Output the [x, y] coordinate of the center of the cell containing the given text.  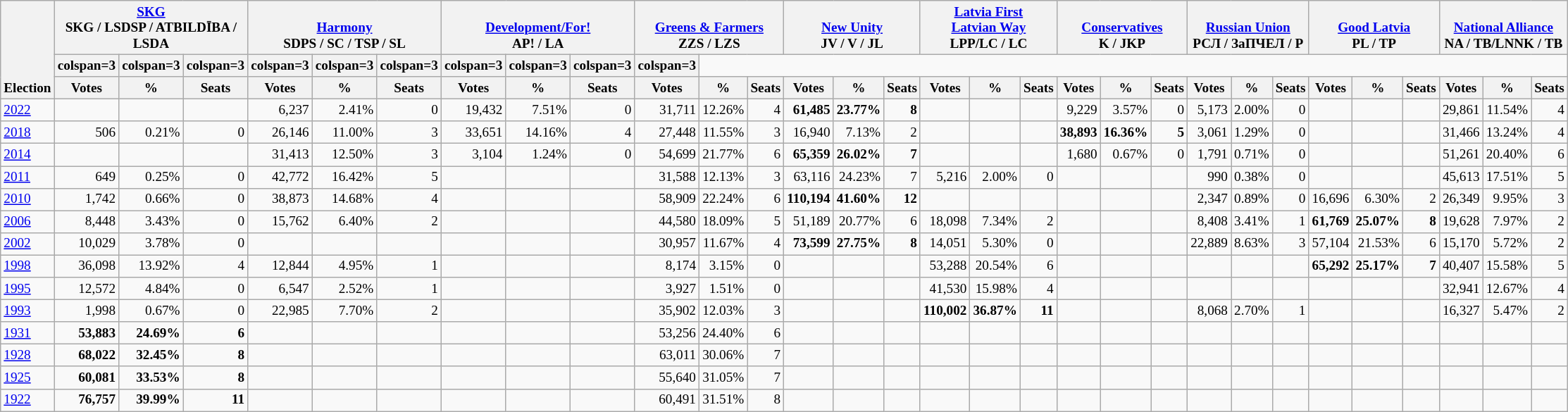
22,889 [1209, 244]
8,174 [667, 266]
National AllianceNA / TB/LNNK / TB [1503, 28]
53,288 [945, 266]
36.87% [995, 311]
32.45% [151, 356]
506 [87, 132]
15,170 [1461, 244]
18,098 [945, 222]
2018 [27, 132]
2011 [27, 177]
31.05% [723, 377]
22.24% [723, 199]
12.50% [344, 155]
33,651 [473, 132]
1928 [27, 356]
41,530 [945, 289]
61,485 [809, 110]
36,098 [87, 266]
33.53% [151, 377]
2002 [27, 244]
11.54% [1507, 110]
1995 [27, 289]
2.52% [344, 289]
45,613 [1461, 177]
11.00% [344, 132]
3,061 [1209, 132]
3.78% [151, 244]
5.72% [1507, 244]
7.13% [859, 132]
31,466 [1461, 132]
7.97% [1507, 222]
8,068 [1209, 311]
Russian UnionРСЛ / ЗаПЧЕЛ / P [1248, 28]
1.29% [1252, 132]
Development/For!AP! / LA [538, 28]
1931 [27, 333]
2022 [27, 110]
8.63% [1252, 244]
1,742 [87, 199]
76,757 [87, 400]
2006 [27, 222]
2010 [27, 199]
HarmonySDPS / SC / TSP / SL [345, 28]
73,599 [809, 244]
3.15% [723, 266]
0.25% [151, 177]
3,104 [473, 155]
1925 [27, 377]
53,883 [87, 333]
5.30% [995, 244]
63,011 [667, 356]
14.16% [538, 132]
110,002 [945, 311]
Greens & FarmersZZS / LZS [709, 28]
3.43% [151, 222]
26.02% [859, 155]
4.84% [151, 289]
7.51% [538, 110]
29,861 [1461, 110]
ConservativesK / JKP [1121, 28]
12 [902, 199]
6.30% [1378, 199]
3,927 [667, 289]
0.66% [151, 199]
1.24% [538, 155]
10,029 [87, 244]
15.58% [1507, 266]
38,893 [1078, 132]
30.06% [723, 356]
20.77% [859, 222]
New UnityJV / V / JL [852, 28]
38,873 [280, 199]
5.47% [1507, 311]
1993 [27, 311]
19,628 [1461, 222]
26,146 [280, 132]
2,347 [1209, 199]
24.69% [151, 333]
16,696 [1331, 199]
32,941 [1461, 289]
25.07% [1378, 222]
3.57% [1126, 110]
60,081 [87, 377]
6.40% [344, 222]
0.71% [1252, 155]
1,680 [1078, 155]
23.77% [859, 110]
16.42% [344, 177]
14,051 [945, 244]
44,580 [667, 222]
40,407 [1461, 266]
42,772 [280, 177]
8,408 [1209, 222]
5,216 [945, 177]
21.77% [723, 155]
9,229 [1078, 110]
21.53% [1378, 244]
15,762 [280, 222]
27.75% [859, 244]
990 [1209, 177]
1,998 [87, 311]
60,491 [667, 400]
0.21% [151, 132]
26,349 [1461, 199]
0.38% [1252, 177]
15.98% [995, 289]
41.60% [859, 199]
39.99% [151, 400]
8,448 [87, 222]
24.40% [723, 333]
58,909 [667, 199]
18.09% [723, 222]
SKGSKG / LSDSP / ATBILDĪBA / LSDA [151, 28]
30,957 [667, 244]
110,194 [809, 199]
63,116 [809, 177]
51,189 [809, 222]
24.23% [859, 177]
31,588 [667, 177]
16,940 [809, 132]
1.51% [723, 289]
12.26% [723, 110]
6,237 [280, 110]
Latvia FirstLatvian WayLPP/LC / LC [988, 28]
1,791 [1209, 155]
57,104 [1331, 244]
17.51% [1507, 177]
19,432 [473, 110]
Election [27, 50]
649 [87, 177]
7.70% [344, 311]
Good LatviaPL / TP [1374, 28]
25.17% [1378, 266]
22,985 [280, 311]
13.24% [1507, 132]
16.36% [1126, 132]
7.34% [995, 222]
65,359 [809, 155]
12,572 [87, 289]
3.41% [1252, 222]
20.54% [995, 266]
1922 [27, 400]
2.41% [344, 110]
35,902 [667, 311]
6,547 [280, 289]
54,699 [667, 155]
2014 [27, 155]
9.95% [1507, 199]
53,256 [667, 333]
31,711 [667, 110]
12.13% [723, 177]
68,022 [87, 356]
12.67% [1507, 289]
5,173 [1209, 110]
11.67% [723, 244]
0.89% [1252, 199]
11.55% [723, 132]
27,448 [667, 132]
16,327 [1461, 311]
31.51% [723, 400]
20.40% [1507, 155]
12.03% [723, 311]
55,640 [667, 377]
65,292 [1331, 266]
31,413 [280, 155]
61,769 [1331, 222]
12,844 [280, 266]
13.92% [151, 266]
1998 [27, 266]
2.70% [1252, 311]
51,261 [1461, 155]
4.95% [344, 266]
14.68% [344, 199]
